Pinpoint the cell where the given text exists, returning its (x, y) midpoint coordinate. 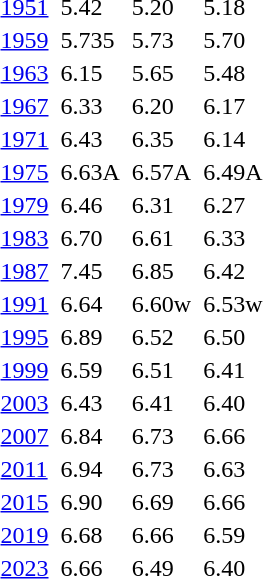
6.46 (90, 205)
5.65 (161, 73)
6.61 (161, 238)
6.64 (90, 304)
6.69 (161, 502)
6.35 (161, 139)
6.85 (161, 271)
6.94 (90, 469)
6.90 (90, 502)
6.15 (90, 73)
6.52 (161, 337)
6.89 (90, 337)
6.41 (161, 403)
7.45 (90, 271)
5.735 (90, 40)
6.59 (90, 370)
6.84 (90, 436)
6.57A (161, 172)
6.60w (161, 304)
6.66 (161, 535)
6.31 (161, 205)
6.68 (90, 535)
6.33 (90, 106)
6.70 (90, 238)
6.63A (90, 172)
6.20 (161, 106)
6.51 (161, 370)
5.73 (161, 40)
